Provide the [x, y] coordinate of the cell's center where the given text is located.  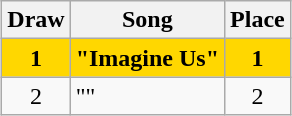
Draw [36, 20]
Song [147, 20]
Place [258, 20]
"" [147, 96]
"Imagine Us" [147, 58]
